Identify which cell holds the provided text, then report its (x, y) central coordinate. 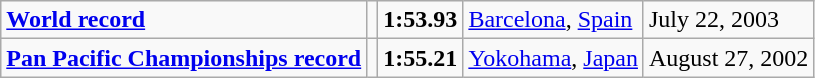
August 27, 2002 (728, 58)
Barcelona, Spain (554, 20)
World record (184, 20)
1:53.93 (420, 20)
1:55.21 (420, 58)
July 22, 2003 (728, 20)
Pan Pacific Championships record (184, 58)
Yokohama, Japan (554, 58)
